Locate the cell with the specified text and output its (x, y) center coordinate. 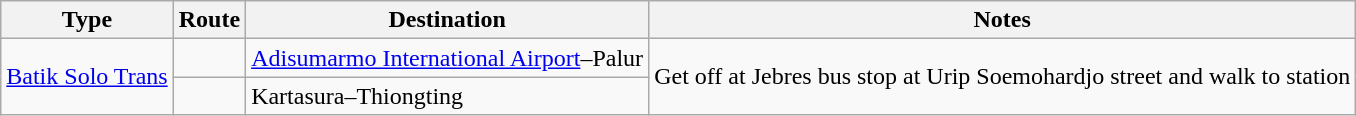
Route (209, 20)
Type (87, 20)
Notes (1002, 20)
Batik Solo Trans (87, 77)
Kartasura–Thiongting (448, 96)
Adisumarmo International Airport–Palur (448, 58)
Destination (448, 20)
Get off at Jebres bus stop at Urip Soemohardjo street and walk to station (1002, 77)
